Pinpoint the cell where the given text exists, returning its [x, y] midpoint coordinate. 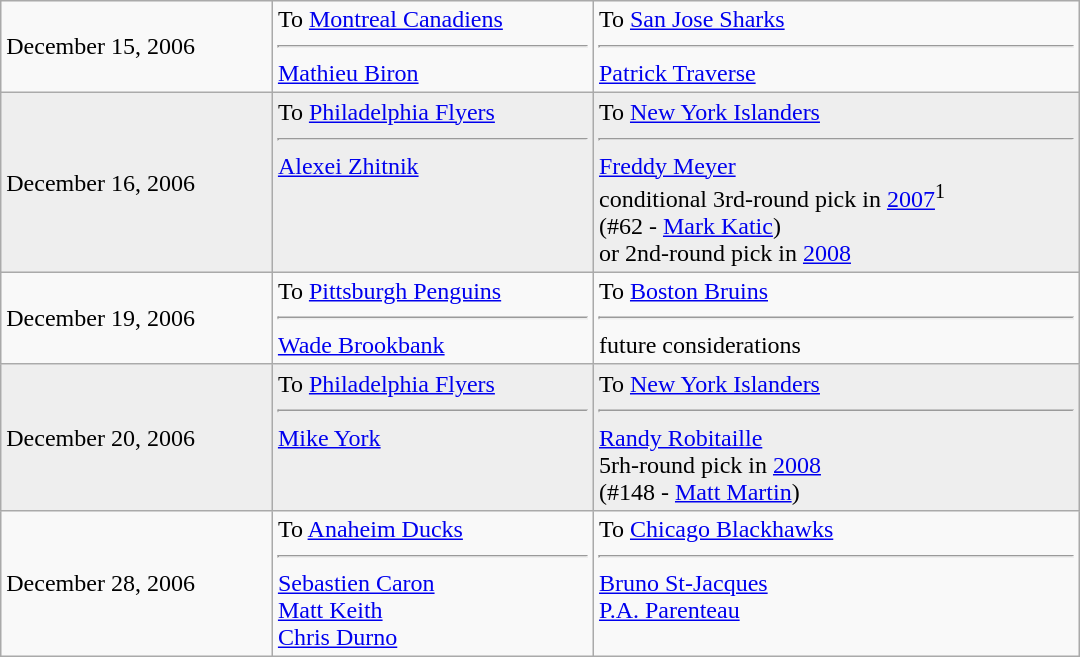
To Anaheim DucksSebastien CaronMatt KeithChris Durno [432, 583]
December 19, 2006 [137, 318]
December 28, 2006 [137, 583]
To San Jose SharksPatrick Traverse [836, 47]
To New York IslandersRandy Robitaille5rh-round pick in 2008(#148 - Matt Martin) [836, 437]
To Philadelphia FlyersAlexei Zhitnik [432, 183]
December 20, 2006 [137, 437]
To Montreal CanadiensMathieu Biron [432, 47]
To Philadelphia FlyersMike York [432, 437]
To Chicago BlackhawksBruno St-JacquesP.A. Parenteau [836, 583]
December 16, 2006 [137, 183]
To New York IslandersFreddy Meyerconditional 3rd-round pick in 20071(#62 - Mark Katic)or 2nd-round pick in 2008 [836, 183]
December 15, 2006 [137, 47]
To Boston Bruinsfuture considerations [836, 318]
To Pittsburgh PenguinsWade Brookbank [432, 318]
